Provide the [x, y] coordinate of the cell's center where the given text is located.  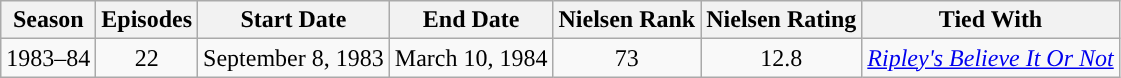
Tied With [990, 20]
September 8, 1983 [294, 58]
Nielsen Rating [782, 20]
End Date [471, 20]
73 [627, 58]
Season [48, 20]
22 [147, 58]
March 10, 1984 [471, 58]
12.8 [782, 58]
Nielsen Rank [627, 20]
Ripley's Believe It Or Not [990, 58]
Start Date [294, 20]
Episodes [147, 20]
1983–84 [48, 58]
